For the text-containing cell, return its midpoint in (X, Y) coordinate format. 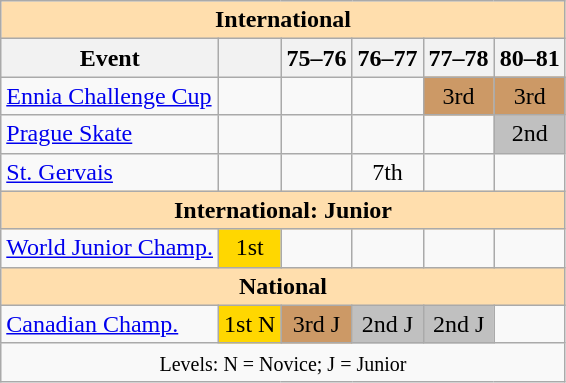
St. Gervais (110, 172)
World Junior Champ. (110, 248)
76–77 (388, 58)
National (283, 286)
Event (110, 58)
1st N (250, 324)
International: Junior (283, 210)
Canadian Champ. (110, 324)
3rd J (316, 324)
75–76 (316, 58)
80–81 (530, 58)
2nd (530, 134)
International (283, 20)
77–78 (458, 58)
1st (250, 248)
Ennia Challenge Cup (110, 96)
Levels: N = Novice; J = Junior (283, 362)
Prague Skate (110, 134)
7th (388, 172)
